Capture the cell that displays the provided text and extract its (x, y) central coordinate. 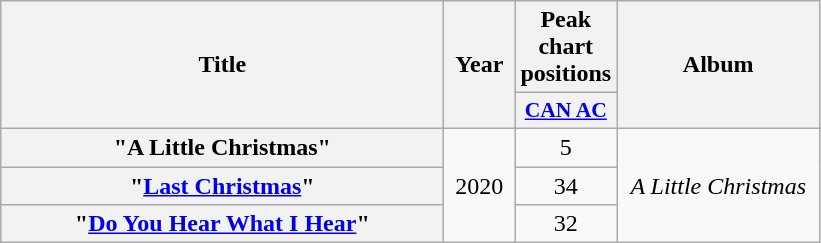
"Last Christmas" (222, 185)
A Little Christmas (718, 185)
5 (566, 147)
"Do You Hear What I Hear" (222, 224)
Album (718, 65)
"A Little Christmas" (222, 147)
Year (480, 65)
Peak chart positions (566, 47)
Title (222, 65)
2020 (480, 185)
34 (566, 185)
32 (566, 224)
CAN AC (566, 111)
